Find where the given text appears and provide that cell's center as (X, Y) coordinate. 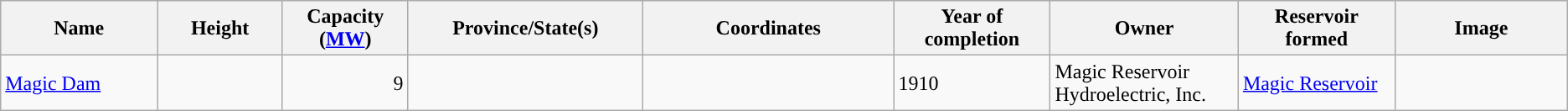
Capacity (MW) (345, 29)
Height (220, 29)
Year of completion (972, 29)
Name (79, 29)
Magic Reservoir (1317, 82)
Coordinates (769, 29)
Magic Dam (79, 82)
Reservoir formed (1317, 29)
9 (345, 82)
Province/State(s) (526, 29)
Magic Reservoir Hydroelectric, Inc. (1144, 82)
1910 (972, 82)
Image (1481, 29)
Owner (1144, 29)
